Find where the given text appears and provide that cell's center as [x, y] coordinate. 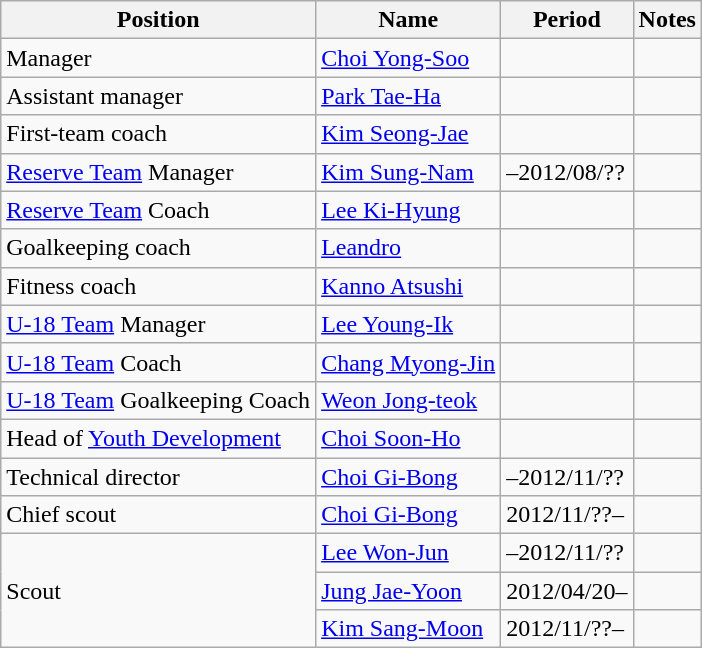
Kim Sung-Nam [408, 172]
Head of Youth Development [158, 438]
Fitness coach [158, 286]
Kim Sang-Moon [408, 629]
2012/04/20– [567, 591]
Name [408, 20]
Reserve Team Coach [158, 210]
Reserve Team Manager [158, 172]
Park Tae-Ha [408, 96]
–2012/08/?? [567, 172]
Kanno Atsushi [408, 286]
Lee Young-Ik [408, 324]
Technical director [158, 477]
Notes [667, 20]
Goalkeeping coach [158, 248]
U-18 Team Manager [158, 324]
Chang Myong-Jin [408, 362]
Lee Won-Jun [408, 553]
Leandro [408, 248]
Manager [158, 58]
Lee Ki-Hyung [408, 210]
Position [158, 20]
Period [567, 20]
Scout [158, 591]
Kim Seong-Jae [408, 134]
Weon Jong-teok [408, 400]
U-18 Team Coach [158, 362]
U-18 Team Goalkeeping Coach [158, 400]
Choi Yong-Soo [408, 58]
Assistant manager [158, 96]
Choi Soon-Ho [408, 438]
Chief scout [158, 515]
Jung Jae-Yoon [408, 591]
First-team coach [158, 134]
